Provide the (X, Y) coordinate of the cell's center where the given text is located.  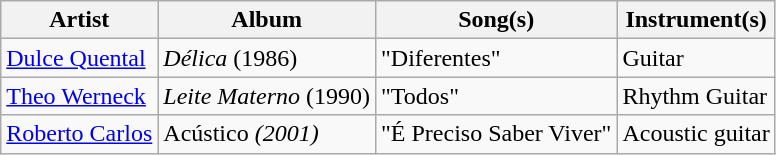
Theo Werneck (80, 96)
"É Preciso Saber Viver" (496, 134)
"Todos" (496, 96)
Album (267, 20)
Dulce Quental (80, 58)
"Diferentes" (496, 58)
Artist (80, 20)
Délica (1986) (267, 58)
Song(s) (496, 20)
Roberto Carlos (80, 134)
Rhythm Guitar (696, 96)
Leite Materno (1990) (267, 96)
Acústico (2001) (267, 134)
Guitar (696, 58)
Instrument(s) (696, 20)
Acoustic guitar (696, 134)
